Extract the [x, y] coordinate from the center of the cell holding the provided text.  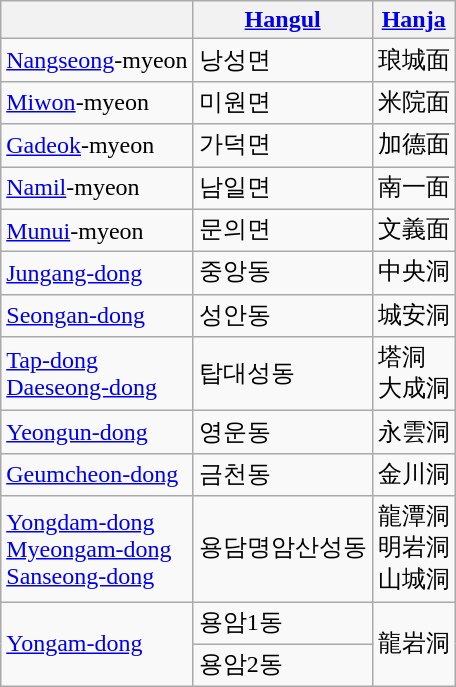
Yeongun-dong [97, 432]
문의면 [282, 230]
中央洞 [414, 274]
Gadeok-myeon [97, 146]
영운동 [282, 432]
Namil-myeon [97, 188]
미원면 [282, 102]
남일면 [282, 188]
Yongdam-dongMyeongam-dongSanseong-dong [97, 549]
금천동 [282, 474]
성안동 [282, 316]
용담명암산성동 [282, 549]
琅城面 [414, 60]
가덕면 [282, 146]
Tap-dongDaeseong-dong [97, 374]
龍潭洞 明岩洞 山城洞 [414, 549]
Hanja [414, 20]
Geumcheon-dong [97, 474]
용암2동 [282, 666]
文義面 [414, 230]
米院面 [414, 102]
용암1동 [282, 624]
加德面 [414, 146]
Nangseong-myeon [97, 60]
Seongan-dong [97, 316]
永雲洞 [414, 432]
Munui-myeon [97, 230]
龍岩洞 [414, 644]
城安洞 [414, 316]
塔洞 大成洞 [414, 374]
Miwon-myeon [97, 102]
중앙동 [282, 274]
Jungang-dong [97, 274]
金川洞 [414, 474]
낭성면 [282, 60]
Hangul [282, 20]
南一面 [414, 188]
탑대성동 [282, 374]
Yongam-dong [97, 644]
